Determine the (x, y) coordinate at the center of the cell enclosing the given text.  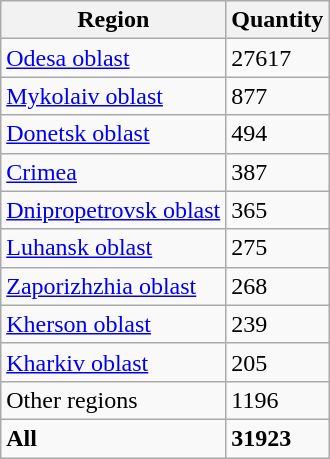
Luhansk oblast (114, 248)
Zaporizhzhia oblast (114, 286)
494 (278, 134)
Other regions (114, 400)
Kherson oblast (114, 324)
205 (278, 362)
27617 (278, 58)
31923 (278, 438)
Mykolaiv oblast (114, 96)
Donetsk oblast (114, 134)
387 (278, 172)
Dnipropetrovsk oblast (114, 210)
Kharkiv oblast (114, 362)
Quantity (278, 20)
All (114, 438)
365 (278, 210)
268 (278, 286)
1196 (278, 400)
Crimea (114, 172)
877 (278, 96)
Odesa oblast (114, 58)
Region (114, 20)
239 (278, 324)
275 (278, 248)
